Provide the [x, y] coordinate of the cell's center where the given text is located.  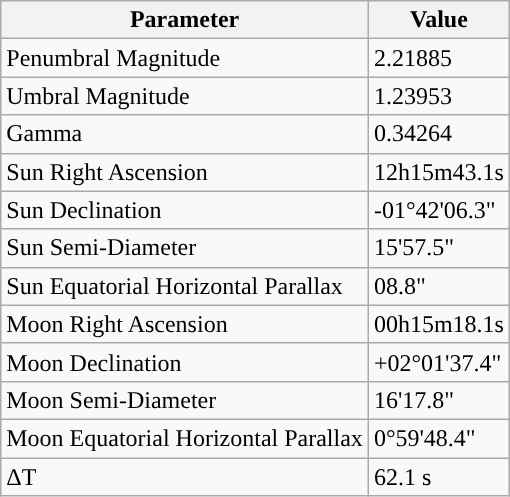
ΔT [185, 477]
15'57.5" [438, 248]
Value [438, 20]
2.21885 [438, 58]
Moon Right Ascension [185, 324]
Parameter [185, 20]
0.34264 [438, 134]
62.1 s [438, 477]
Moon Semi-Diameter [185, 400]
Umbral Magnitude [185, 96]
+02°01'37.4" [438, 362]
-01°42'06.3" [438, 210]
Moon Declination [185, 362]
16'17.8" [438, 400]
Sun Equatorial Horizontal Parallax [185, 286]
00h15m18.1s [438, 324]
Moon Equatorial Horizontal Parallax [185, 438]
1.23953 [438, 96]
Penumbral Magnitude [185, 58]
Sun Declination [185, 210]
0°59'48.4" [438, 438]
Sun Right Ascension [185, 172]
08.8" [438, 286]
12h15m43.1s [438, 172]
Gamma [185, 134]
Sun Semi-Diameter [185, 248]
